Output the [x, y] coordinate of the center of the cell containing the given text.  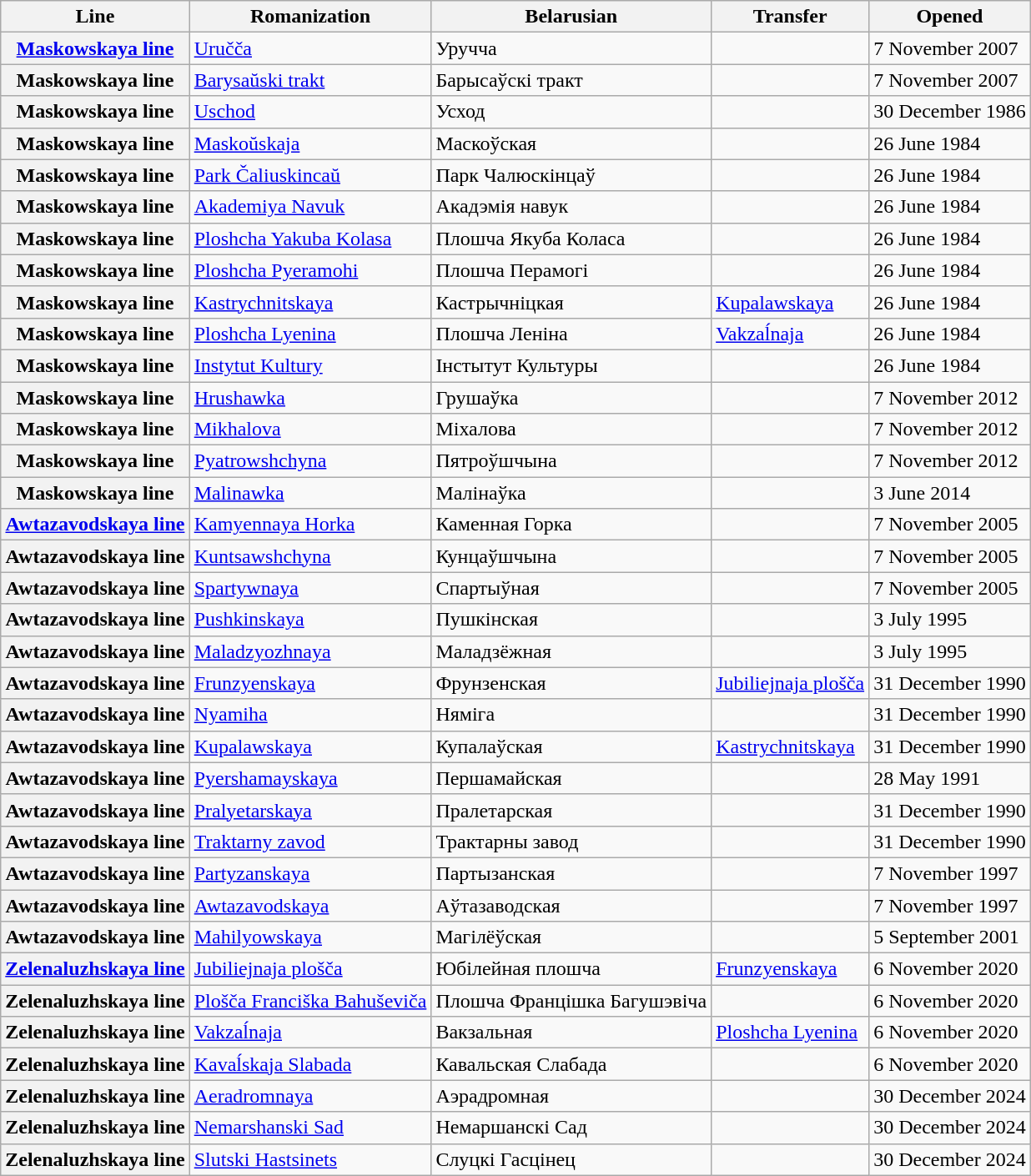
Уручча [571, 48]
Плошча Якуба Коласа [571, 239]
Kavaĺskaja Slabada [310, 1064]
Awtazavodskaya [310, 905]
Spartywnaya [310, 588]
Кастрычніцкая [571, 302]
Грушаўка [571, 398]
Pyatrowshchyna [310, 461]
Akademiya Navuk [310, 207]
Nyamiha [310, 715]
Malinawka [310, 493]
Малінаўка [571, 493]
Маскоўская [571, 143]
Maladzyozhnaya [310, 651]
Uručča [310, 48]
Фрунзенская [571, 683]
Пралетарская [571, 810]
Плошча Леніна [571, 334]
Aeradromnaya [310, 1096]
Pyershamayskaya [310, 778]
Маладзёжная [571, 651]
Instytut Kultury [310, 365]
Ploshcha Yakuba Kolasa [310, 239]
Ploshcha Pyeramohi [310, 270]
Partyzanskaya [310, 873]
Каменная Горка [571, 525]
3 June 2014 [950, 493]
Кунцаўшчына [571, 556]
Barysaŭski trakt [310, 80]
Плошча Францішка Багушэвіча [571, 1001]
Аэрадромная [571, 1096]
Uschod [310, 112]
Пушкінская [571, 620]
Спартыўная [571, 588]
Міхалова [571, 430]
28 May 1991 [950, 778]
Пятроўшчына [571, 461]
Plošča Franciška Bahuševiča [310, 1001]
Няміга [571, 715]
Інстытут Культуры [571, 365]
Pushkinskaya [310, 620]
Немаршанскі Сад [571, 1128]
30 December 1986 [950, 112]
Усход [571, 112]
5 September 2001 [950, 937]
Партызанская [571, 873]
Кавальская Слабада [571, 1064]
Купалаўская [571, 746]
Slutski Hastsinets [310, 1159]
Магілёўская [571, 937]
Mahilyowskaya [310, 937]
Аўтазаводская [571, 905]
Hrushawka [310, 398]
Юбілейная плошча [571, 969]
Kamyennaya Horka [310, 525]
Line [95, 17]
Opened [950, 17]
Парк Чалюскінцаў [571, 175]
Mikhalova [310, 430]
Traktarny zavod [310, 842]
Плошча Перамогі [571, 270]
Акадэмія навук [571, 207]
Kuntsawshchyna [310, 556]
Трактарны завод [571, 842]
Pralyetarskaya [310, 810]
Belarusian [571, 17]
Першамайская [571, 778]
Вакзальная [571, 1033]
Transfer [791, 17]
Nemarshanski Sad [310, 1128]
Maskoŭskaja [310, 143]
Слуцкі Гасцінец [571, 1159]
Барысаўскі тракт [571, 80]
Romanization [310, 17]
Park Čaliuskincaŭ [310, 175]
